Return [x, y] of the center of cell containing provided text 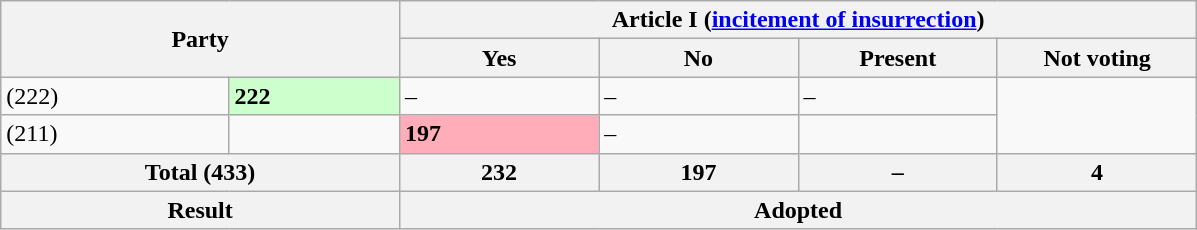
Article I (incitement of insurrection) [798, 20]
4 [1096, 172]
(222) [115, 96]
Party [200, 39]
Total (433) [200, 172]
Present [898, 58]
Yes [498, 58]
No [698, 58]
Not voting [1096, 58]
222 [314, 96]
Result [200, 210]
Adopted [798, 210]
232 [498, 172]
(211) [115, 134]
